Output the [X, Y] coordinate of the center of the cell containing the given text.  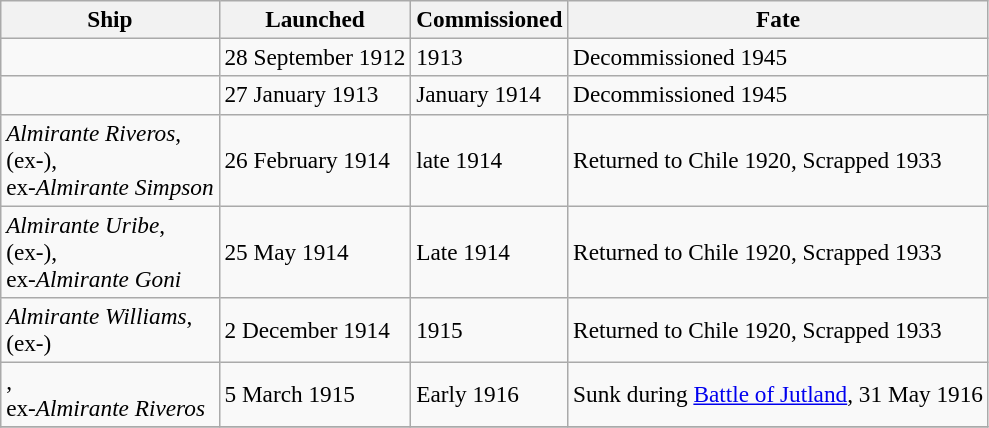
Late 1914 [490, 251]
Ship [110, 19]
1915 [490, 330]
Almirante Riveros,(ex-),ex-Almirante Simpson [110, 160]
Sunk during Battle of Jutland, 31 May 1916 [778, 394]
Commissioned [490, 19]
Fate [778, 19]
1913 [490, 57]
,ex-Almirante Riveros [110, 394]
26 February 1914 [315, 160]
27 January 1913 [315, 95]
Almirante Uribe,(ex-),ex-Almirante Goni [110, 251]
late 1914 [490, 160]
January 1914 [490, 95]
Early 1916 [490, 394]
28 September 1912 [315, 57]
25 May 1914 [315, 251]
5 March 1915 [315, 394]
2 December 1914 [315, 330]
Launched [315, 19]
Almirante Williams,(ex-) [110, 330]
